Capture the cell that displays the provided text and extract its [X, Y] central coordinate. 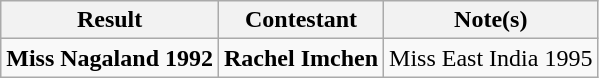
Contestant [302, 20]
Miss Nagaland 1992 [110, 58]
Note(s) [491, 20]
Rachel Imchen [302, 58]
Result [110, 20]
Miss East India 1995 [491, 58]
